Provide the (x, y) coordinate of the cell's center where the given text is located.  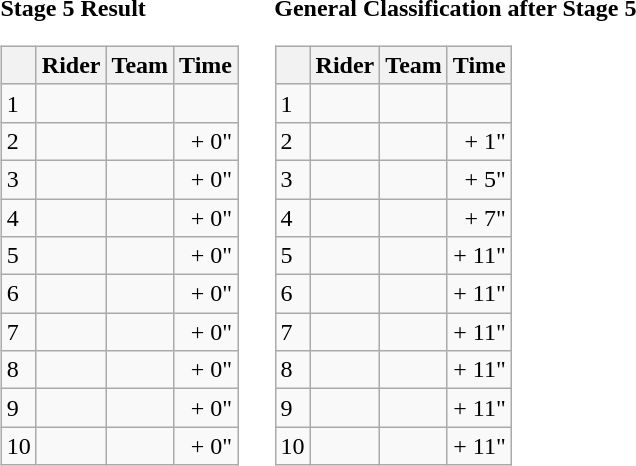
+ 7" (479, 217)
+ 1" (479, 141)
+ 5" (479, 179)
